Capture the cell that displays the provided text and extract its [x, y] central coordinate. 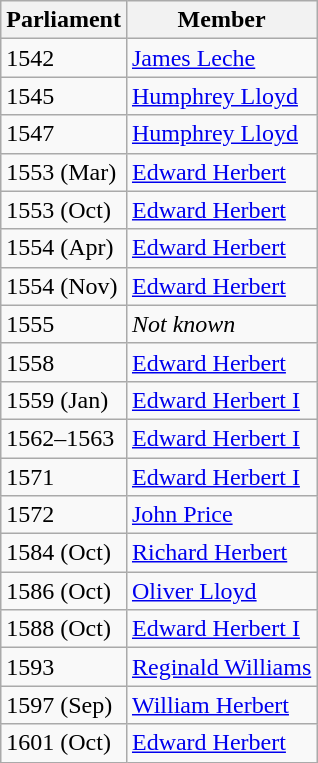
1545 [64, 96]
Reginald Williams [221, 667]
1593 [64, 667]
Oliver Lloyd [221, 591]
1542 [64, 58]
1571 [64, 477]
1597 (Sep) [64, 705]
Parliament [64, 20]
1553 (Mar) [64, 172]
Richard Herbert [221, 553]
William Herbert [221, 705]
1547 [64, 134]
1555 [64, 324]
1558 [64, 362]
James Leche [221, 58]
1586 (Oct) [64, 591]
1584 (Oct) [64, 553]
Not known [221, 324]
1553 (Oct) [64, 210]
1559 (Jan) [64, 400]
1601 (Oct) [64, 743]
John Price [221, 515]
1588 (Oct) [64, 629]
1562–1563 [64, 438]
1554 (Nov) [64, 286]
1554 (Apr) [64, 248]
Member [221, 20]
1572 [64, 515]
